From the cell containing the given text, extract its center point as (X, Y) coordinate. 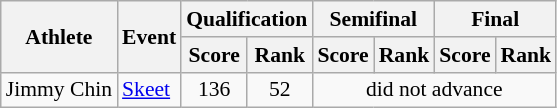
52 (280, 90)
Event (149, 36)
136 (214, 90)
Qualification (246, 19)
Skeet (149, 90)
Jimmy Chin (59, 90)
Athlete (59, 36)
Final (495, 19)
did not advance (434, 90)
Semifinal (373, 19)
